Capture the cell that displays the provided text and extract its [X, Y] central coordinate. 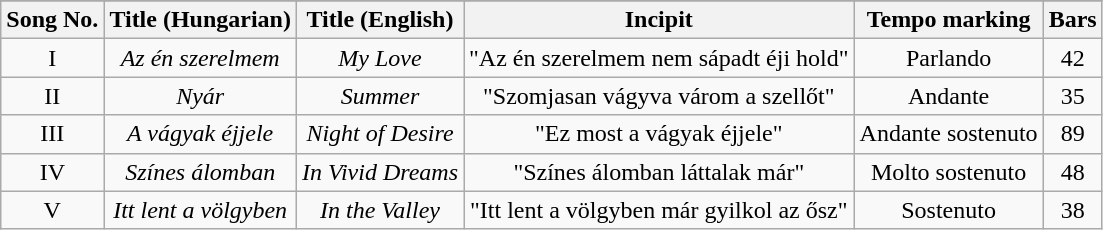
Incipit [660, 20]
Song No. [52, 20]
Nyár [200, 96]
48 [1072, 172]
In Vivid Dreams [380, 172]
In the Valley [380, 210]
III [52, 134]
II [52, 96]
Bars [1072, 20]
"Itt lent a völgyben már gyilkol az ősz" [660, 210]
Title (English) [380, 20]
"Szomjasan vágyva várom a szellőt" [660, 96]
Andante [948, 96]
89 [1072, 134]
42 [1072, 58]
I [52, 58]
IV [52, 172]
Itt lent a völgyben [200, 210]
"Az én szerelmem nem sápadt éji hold" [660, 58]
Tempo marking [948, 20]
Title (Hungarian) [200, 20]
Színes álomban [200, 172]
"Színes álomban láttalak már" [660, 172]
Molto sostenuto [948, 172]
My Love [380, 58]
A vágyak éjjele [200, 134]
"Ez most a vágyak éjjele" [660, 134]
Sostenuto [948, 210]
35 [1072, 96]
Parlando [948, 58]
Night of Desire [380, 134]
V [52, 210]
Az én szerelmem [200, 58]
Summer [380, 96]
38 [1072, 210]
Andante sostenuto [948, 134]
